Identify which cell holds the provided text, then report its [x, y] central coordinate. 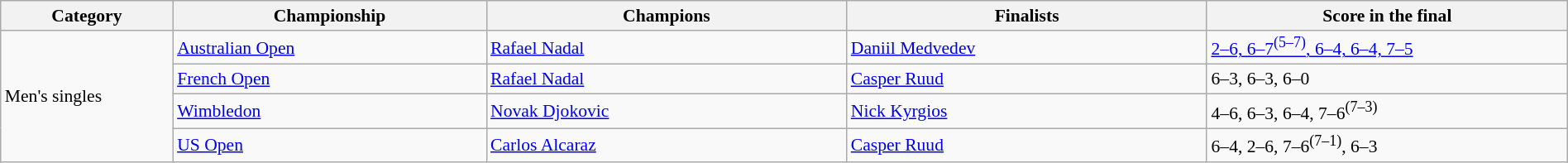
Carlos Alcaraz [667, 146]
French Open [329, 79]
Nick Kyrgios [1027, 111]
Category [87, 16]
4–6, 6–3, 6–4, 7–6(7–3) [1387, 111]
Champions [667, 16]
Australian Open [329, 48]
Daniil Medvedev [1027, 48]
6–4, 2–6, 7–6(7–1), 6–3 [1387, 146]
6–3, 6–3, 6–0 [1387, 79]
Novak Djokovic [667, 111]
Finalists [1027, 16]
Wimbledon [329, 111]
US Open [329, 146]
2–6, 6–7(5–7), 6–4, 6–4, 7–5 [1387, 48]
Men's singles [87, 97]
Score in the final [1387, 16]
Championship [329, 16]
